Detect which cell encompasses the target text, then output its [x, y] center coordinate. 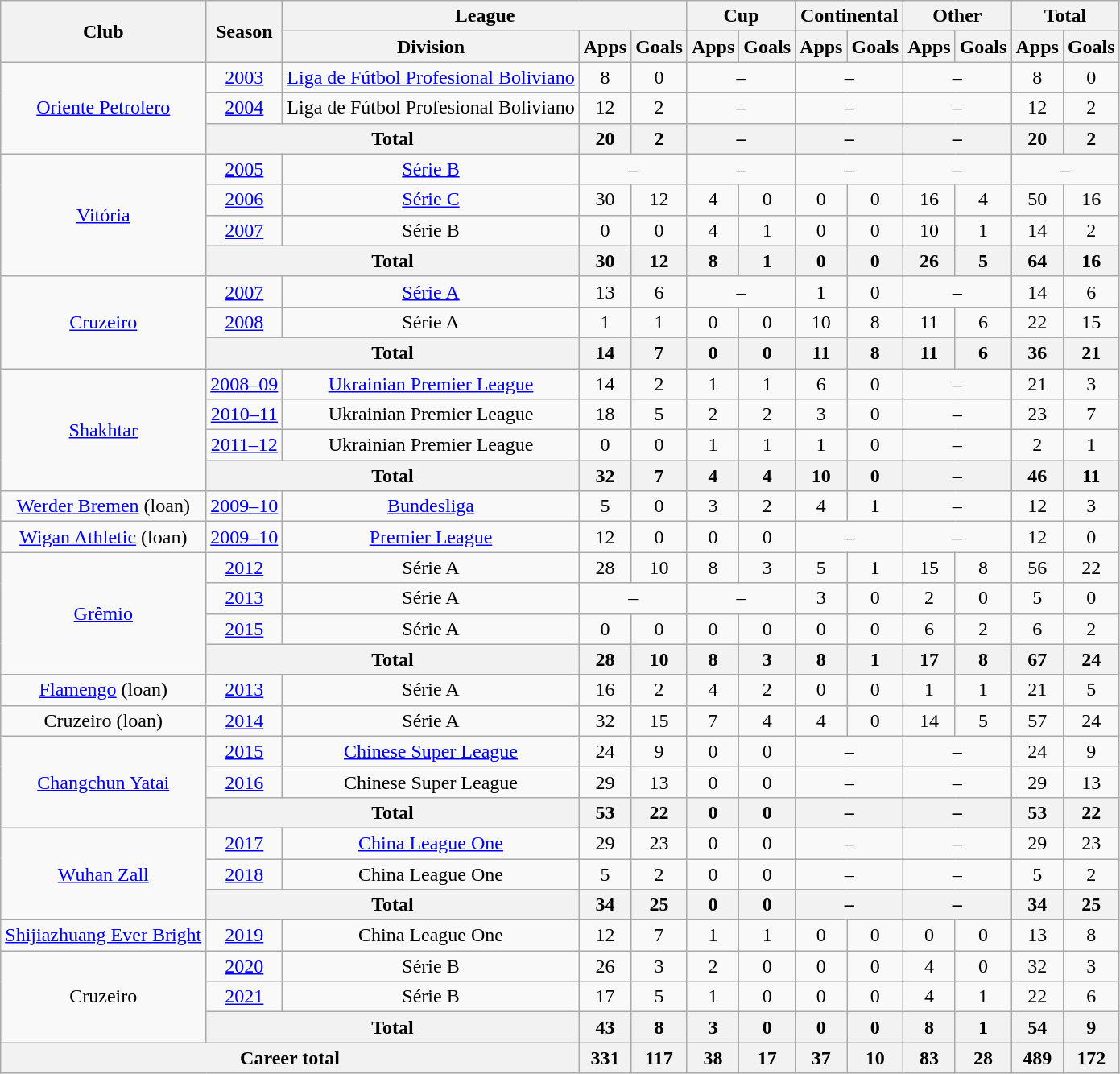
Premier League [431, 537]
2011–12 [245, 445]
Division [431, 47]
38 [713, 1058]
2006 [245, 200]
2021 [245, 997]
489 [1037, 1058]
Grêmio [103, 613]
Continental [849, 16]
Shakhtar [103, 430]
Changchun Yatai [103, 782]
Bundesliga [431, 506]
43 [605, 1027]
83 [929, 1058]
2004 [245, 108]
37 [821, 1058]
2012 [245, 568]
2014 [245, 721]
67 [1037, 659]
2008 [245, 322]
331 [605, 1058]
2010–11 [245, 415]
Wigan Athletic (loan) [103, 537]
2020 [245, 966]
2008–09 [245, 384]
2003 [245, 77]
Cup [741, 16]
56 [1037, 568]
Flamengo (loan) [103, 690]
64 [1037, 261]
18 [605, 415]
57 [1037, 721]
Wuhan Zall [103, 874]
Série C [431, 200]
Other [957, 16]
League [485, 16]
2018 [245, 874]
46 [1037, 476]
172 [1091, 1058]
Werder Bremen (loan) [103, 506]
117 [659, 1058]
36 [1037, 353]
Career total [290, 1058]
2016 [245, 782]
54 [1037, 1027]
Oriente Petrolero [103, 108]
Shijiazhuang Ever Bright [103, 936]
Vitória [103, 215]
2005 [245, 169]
Season [245, 31]
Cruzeiro (loan) [103, 721]
50 [1037, 200]
2017 [245, 843]
Club [103, 31]
2019 [245, 936]
